Search for the cell housing the specified text and yield its (x, y) center coordinate. 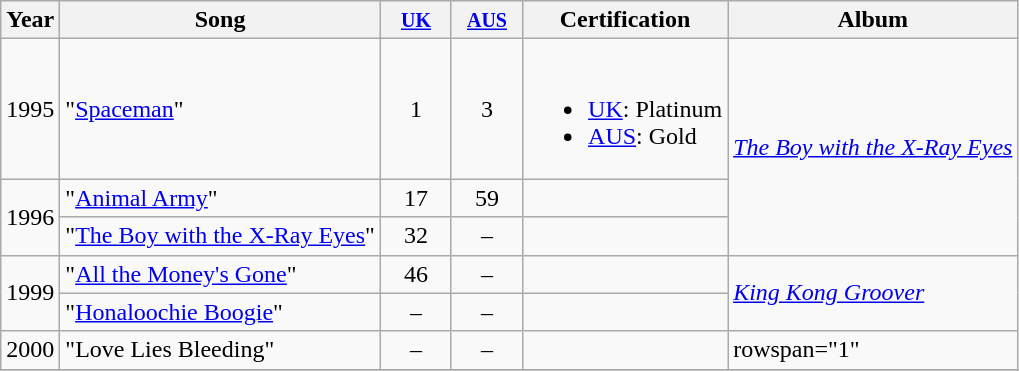
"Spaceman" (220, 109)
46 (416, 274)
King Kong Groover (873, 293)
Album (873, 20)
rowspan="1" (873, 350)
17 (416, 198)
1995 (30, 109)
1996 (30, 217)
"Animal Army" (220, 198)
UK: PlatinumAUS: Gold (626, 109)
UK (416, 20)
2000 (30, 350)
59 (486, 198)
32 (416, 236)
Year (30, 20)
"Love Lies Bleeding" (220, 350)
Song (220, 20)
1 (416, 109)
AUS (486, 20)
The Boy with the X-Ray Eyes (873, 147)
3 (486, 109)
"All the Money's Gone" (220, 274)
"The Boy with the X-Ray Eyes" (220, 236)
1999 (30, 293)
"Honaloochie Boogie" (220, 312)
Certification (626, 20)
